Capture the cell that displays the provided text and extract its [x, y] central coordinate. 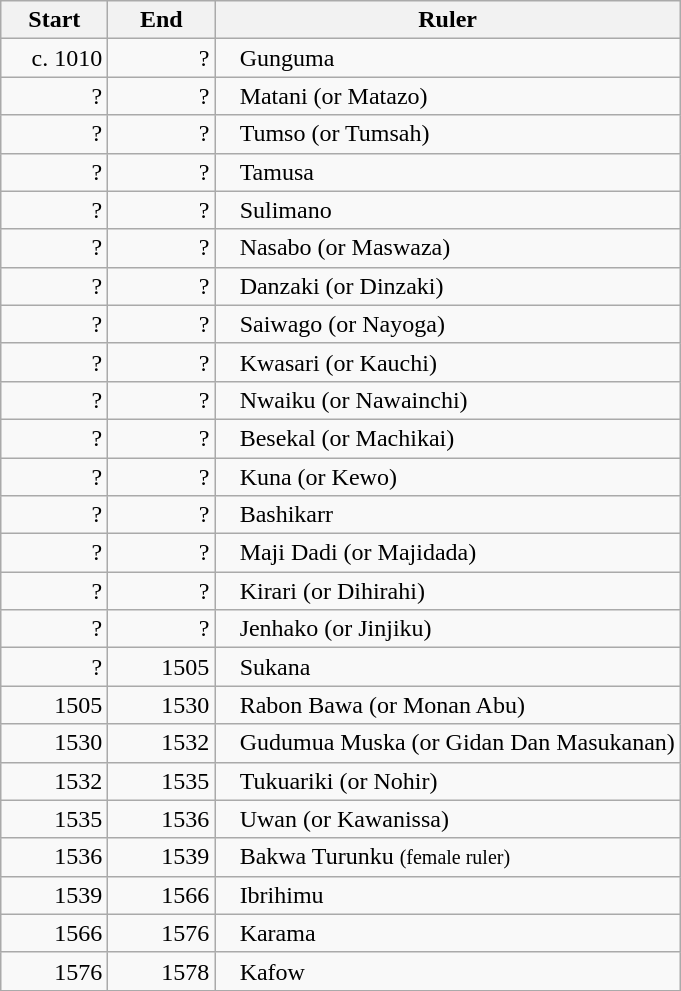
Jenhako (or Jinjiku) [448, 629]
Matani (or Matazo) [448, 96]
c. 1010 [54, 58]
Nwaiku (or Nawainchi) [448, 400]
Tumso (or Tumsah) [448, 134]
Gunguma [448, 58]
Sukana [448, 667]
Bashikarr [448, 515]
End [162, 20]
Karama [448, 933]
Bakwa Turunku (female ruler) [448, 857]
1578 [162, 971]
Kwasari (or Kauchi) [448, 362]
Besekal (or Machikai) [448, 438]
Nasabo (or Maswaza) [448, 248]
Kuna (or Kewo) [448, 477]
Danzaki (or Dinzaki) [448, 286]
Kirari (or Dihirahi) [448, 591]
Tukuariki (or Nohir) [448, 781]
Sulimano [448, 210]
Maji Dadi (or Majidada) [448, 553]
Tamusa [448, 172]
Gudumua Muska (or Gidan Dan Masukanan) [448, 743]
Ibrihimu [448, 895]
Kafow [448, 971]
Saiwago (or Nayoga) [448, 324]
Uwan (or Kawanissa) [448, 819]
Ruler [448, 20]
Rabon Bawa (or Monan Abu) [448, 705]
Start [54, 20]
